Scan for the cell matching the given text and deliver its [X, Y] coordinate at center. 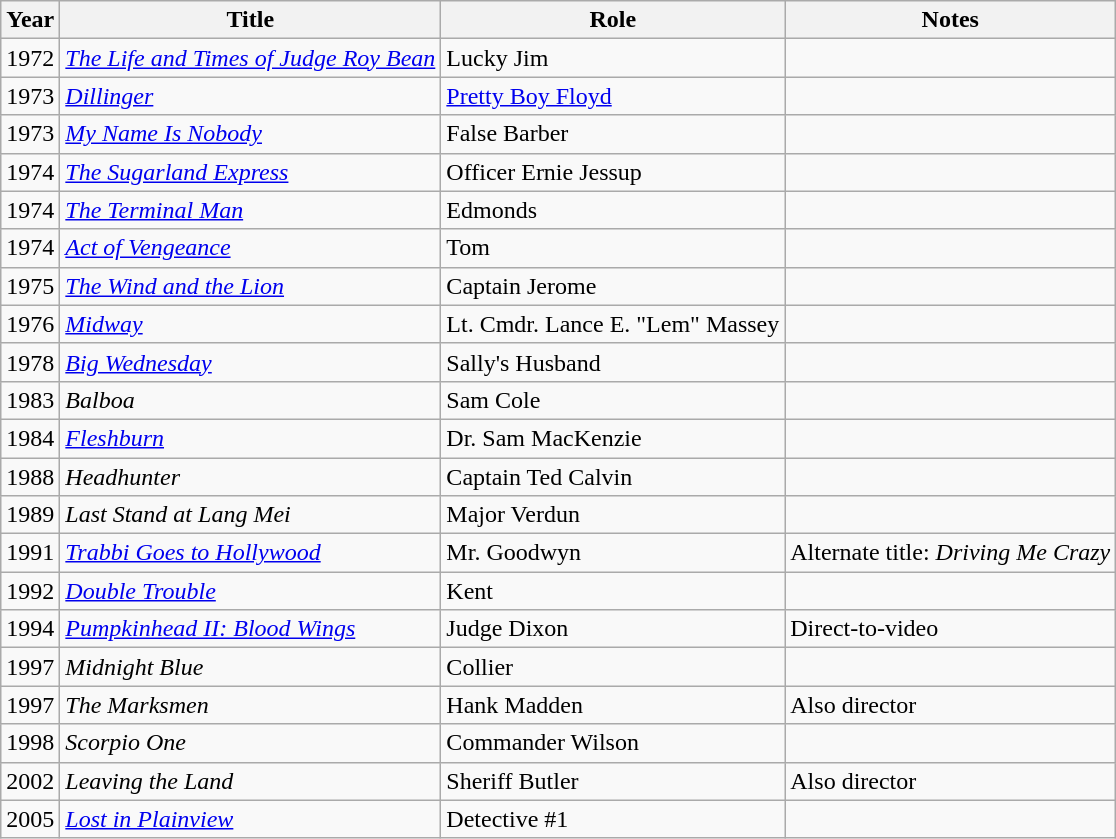
Fleshburn [250, 438]
Headhunter [250, 477]
Captain Jerome [613, 286]
1998 [30, 743]
The Terminal Man [250, 210]
Tom [613, 248]
The Wind and the Lion [250, 286]
2005 [30, 819]
The Sugarland Express [250, 172]
Major Verdun [613, 515]
1991 [30, 553]
Direct-to-video [950, 629]
Big Wednesday [250, 362]
The Life and Times of Judge Roy Bean [250, 58]
Captain Ted Calvin [613, 477]
Midway [250, 324]
Title [250, 20]
Dr. Sam MacKenzie [613, 438]
Sally's Husband [613, 362]
Scorpio One [250, 743]
1989 [30, 515]
Double Trouble [250, 591]
Officer Ernie Jessup [613, 172]
Lt. Cmdr. Lance E. "Lem" Massey [613, 324]
1978 [30, 362]
Notes [950, 20]
Hank Madden [613, 705]
Mr. Goodwyn [613, 553]
False Barber [613, 134]
Balboa [250, 400]
Midnight Blue [250, 667]
The Marksmen [250, 705]
Detective #1 [613, 819]
Sam Cole [613, 400]
My Name Is Nobody [250, 134]
1976 [30, 324]
Alternate title: Driving Me Crazy [950, 553]
Pumpkinhead II: Blood Wings [250, 629]
1972 [30, 58]
Commander Wilson [613, 743]
Role [613, 20]
1983 [30, 400]
1992 [30, 591]
Lost in Plainview [250, 819]
Edmonds [613, 210]
1984 [30, 438]
Collier [613, 667]
Judge Dixon [613, 629]
Sheriff Butler [613, 781]
2002 [30, 781]
Act of Vengeance [250, 248]
1994 [30, 629]
Kent [613, 591]
Trabbi Goes to Hollywood [250, 553]
Last Stand at Lang Mei [250, 515]
Year [30, 20]
Leaving the Land [250, 781]
1975 [30, 286]
1988 [30, 477]
Lucky Jim [613, 58]
Dillinger [250, 96]
Pretty Boy Floyd [613, 96]
